From the cell containing the given text, extract its center point as (X, Y) coordinate. 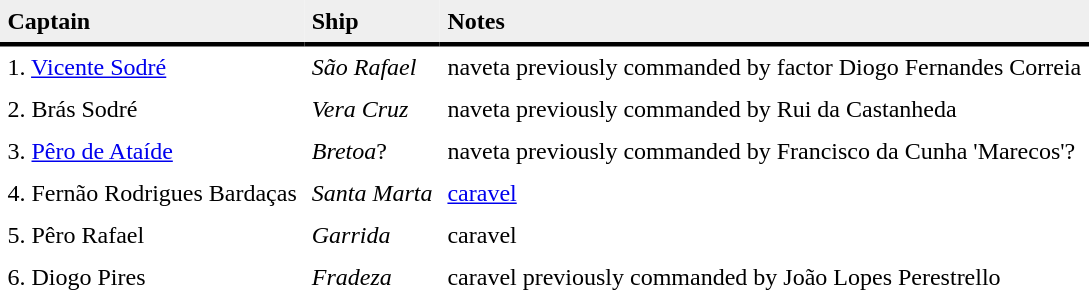
Vera Cruz (372, 109)
naveta previously commanded by factor Diogo Fernandes Correia (764, 66)
Ship (372, 22)
naveta previously commanded by Rui da Castanheda (764, 109)
Bretoa? (372, 151)
5. Pêro Rafael (152, 235)
3. Pêro de Ataíde (152, 151)
Notes (764, 22)
2. Brás Sodré (152, 109)
naveta previously commanded by Francisco da Cunha 'Marecos'? (764, 151)
4. Fernão Rodrigues Bardaças (152, 193)
1. Vicente Sodré (152, 66)
Garrida (372, 235)
Captain (152, 22)
São Rafael (372, 66)
Santa Marta (372, 193)
